Locate the cell with the specified text and output its (X, Y) center coordinate. 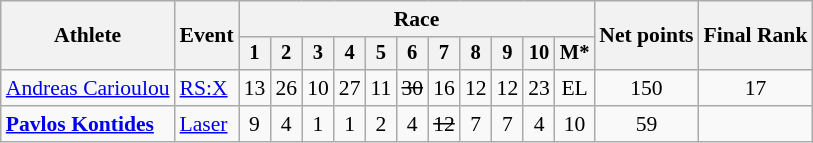
11 (380, 88)
150 (646, 88)
59 (646, 124)
Andreas Carioulou (88, 88)
RS:X (207, 88)
EL (574, 88)
13 (255, 88)
3 (318, 54)
6 (412, 54)
Race (417, 19)
Pavlos Kontides (88, 124)
8 (476, 54)
27 (350, 88)
5 (380, 54)
23 (539, 88)
26 (286, 88)
Event (207, 36)
M* (574, 54)
30 (412, 88)
Final Rank (756, 36)
16 (444, 88)
Laser (207, 124)
Net points (646, 36)
Athlete (88, 36)
17 (756, 88)
